Return (X, Y) of the center of cell containing provided text 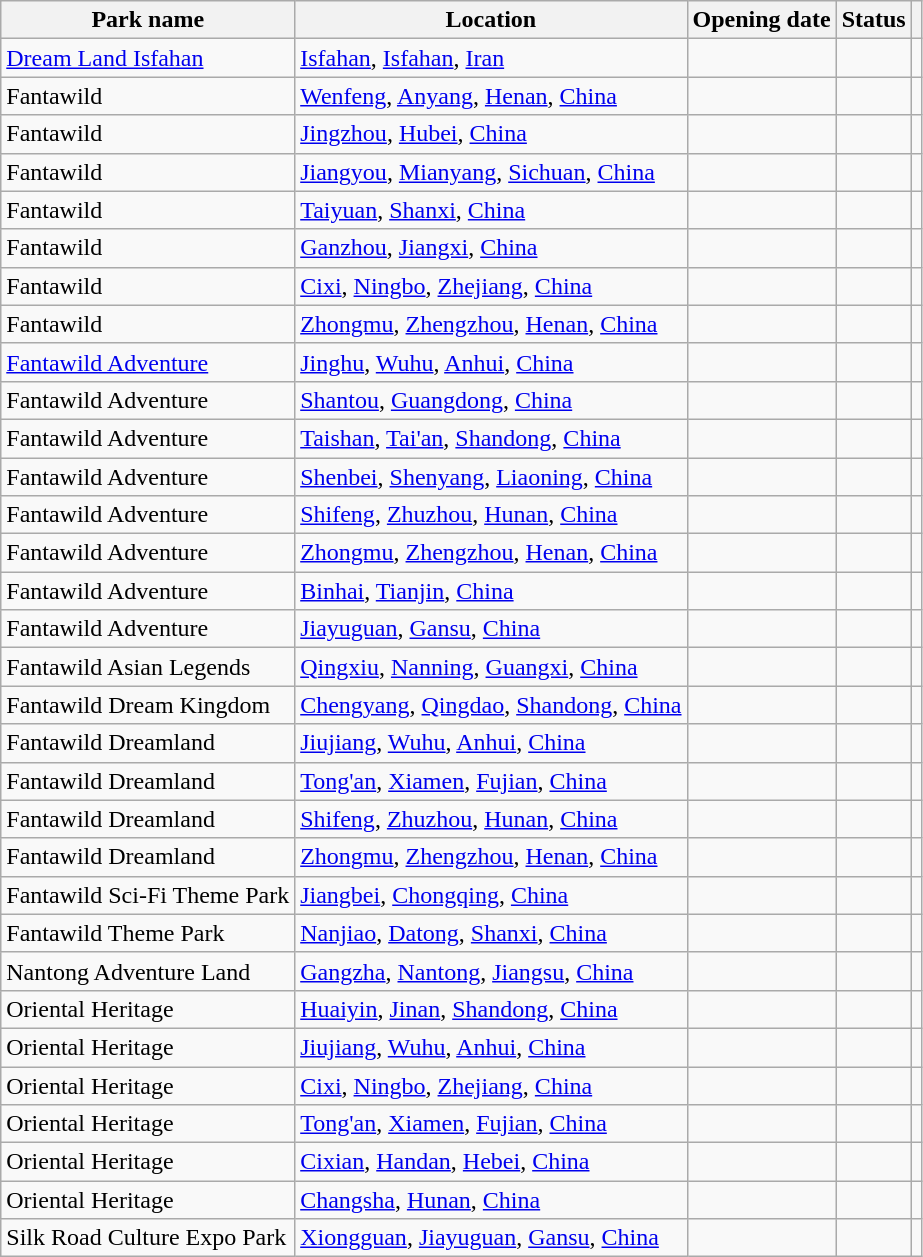
Wenfeng, Anyang, Henan, China (491, 96)
Fantawild Dream Kingdom (148, 705)
Location (491, 20)
Status (874, 20)
Nantong Adventure Land (148, 971)
Jiangyou, Mianyang, Sichuan, China (491, 172)
Jinghu, Wuhu, Anhui, China (491, 362)
Huaiyin, Jinan, Shandong, China (491, 1009)
Fantawild Asian Legends (148, 667)
Qingxiu, Nanning, Guangxi, China (491, 667)
Shenbei, Shenyang, Liaoning, China (491, 477)
Jingzhou, Hubei, China (491, 134)
Jiayuguan, Gansu, China (491, 629)
Changsha, Hunan, China (491, 1200)
Fantawild Theme Park (148, 933)
Chengyang, Qingdao, Shandong, China (491, 705)
Taiyuan, Shanxi, China (491, 210)
Gangzha, Nantong, Jiangsu, China (491, 971)
Fantawild Sci-Fi Theme Park (148, 895)
Ganzhou, Jiangxi, China (491, 248)
Park name (148, 20)
Cixian, Handan, Hebei, China (491, 1162)
Xiongguan, Jiayuguan, Gansu, China (491, 1238)
Taishan, Tai'an, Shandong, China (491, 438)
Opening date (762, 20)
Nanjiao, Datong, Shanxi, China (491, 933)
Shantou, Guangdong, China (491, 400)
Isfahan, Isfahan, Iran (491, 58)
Binhai, Tianjin, China (491, 591)
Dream Land Isfahan (148, 58)
Jiangbei, Chongqing, China (491, 895)
Silk Road Culture Expo Park (148, 1238)
